Pinpoint the cell where the given text exists, returning its (X, Y) midpoint coordinate. 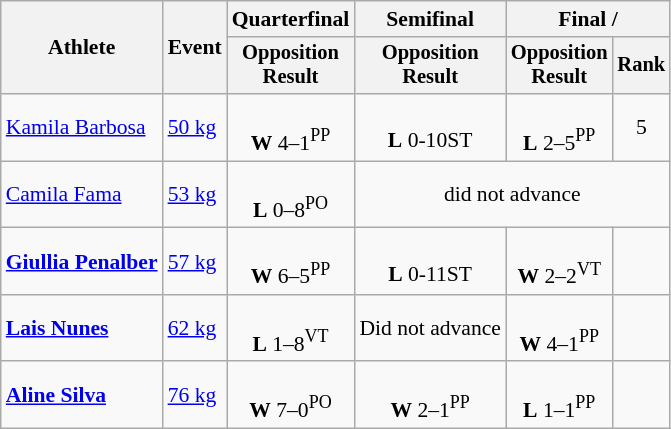
W 2–2VT (560, 262)
L 1–1PP (560, 396)
50 kg (195, 128)
Event (195, 48)
Rank (642, 66)
Athlete (82, 48)
53 kg (195, 194)
did not advance (512, 194)
Final / (588, 19)
W 2–1PP (430, 396)
L 0-11ST (430, 262)
Semifinal (430, 19)
76 kg (195, 396)
W 6–5PP (291, 262)
L 1–8VT (291, 328)
Giullia Penalber (82, 262)
62 kg (195, 328)
Camila Fama (82, 194)
Did not advance (430, 328)
57 kg (195, 262)
L 0–8PO (291, 194)
W 7–0PO (291, 396)
L 2–5PP (560, 128)
Kamila Barbosa (82, 128)
Aline Silva (82, 396)
Lais Nunes (82, 328)
Quarterfinal (291, 19)
5 (642, 128)
L 0-10ST (430, 128)
